Pinpoint the cell where the given text exists, returning its (x, y) midpoint coordinate. 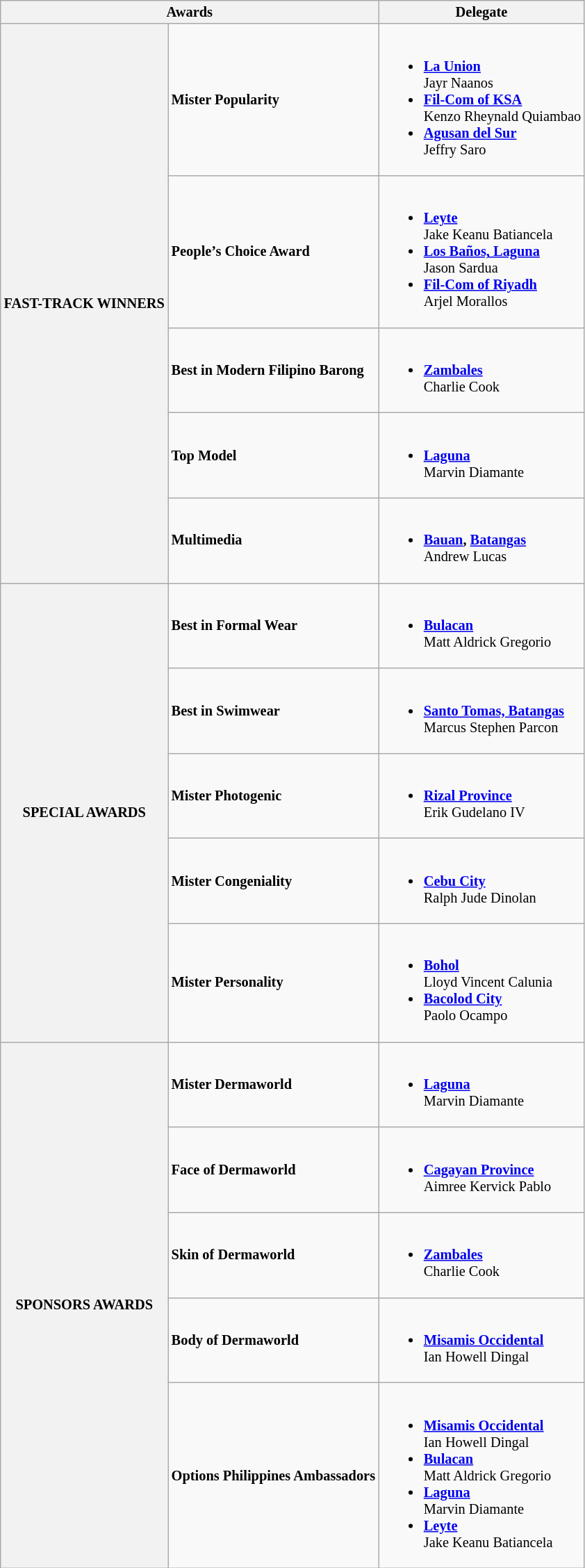
Santo Tomas, Batangas Marcus Stephen Parcon (481, 711)
Multimedia (274, 540)
SPONSORS AWARDS (85, 1304)
Best in Modern Filipino Barong (274, 370)
People’s Choice Award (274, 251)
Top Model (274, 455)
Cagayan Province Aimree Kervick Pablo (481, 1170)
Skin of Dermaworld (274, 1254)
Misamis Occidental Ian Howell Dingal (481, 1340)
FAST-TRACK WINNERS (85, 303)
Awards (190, 12)
SPECIAL AWARDS (85, 812)
Mister Popularity (274, 99)
Face of Dermaworld (274, 1170)
Mister Congeniality (274, 881)
Mister Photogenic (274, 795)
Bulacan Matt Aldrick Gregorio (481, 625)
Body of Dermaworld (274, 1340)
Mister Dermaworld (274, 1084)
Cebu City Ralph Jude Dinolan (481, 881)
Best in Swimwear (274, 711)
Rizal Province Erik Gudelano IV (481, 795)
Bauan, Batangas Andrew Lucas (481, 540)
Delegate (481, 12)
Leyte Jake Keanu BatiancelaLos Baños, Laguna Jason SarduaFil-Com of Riyadh Arjel Morallos (481, 251)
Mister Personality (274, 983)
Options Philippines Ambassadors (274, 1475)
La Union Jayr NaanosFil-Com of KSA Kenzo Rheynald QuiambaoAgusan del Sur Jeffry Saro (481, 99)
Best in Formal Wear (274, 625)
Misamis Occidental Ian Howell DingalBulacan Matt Aldrick GregorioLaguna Marvin DiamanteLeyte Jake Keanu Batiancela (481, 1475)
Bohol Lloyd Vincent CaluniaBacolod City Paolo Ocampo (481, 983)
